Detect which cell encompasses the target text, then output its [x, y] center coordinate. 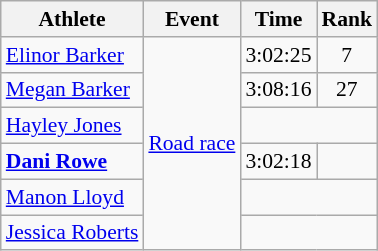
Time [278, 19]
Manon Lloyd [72, 197]
Rank [346, 19]
Athlete [72, 19]
Hayley Jones [72, 126]
Dani Rowe [72, 162]
Road race [192, 144]
3:08:16 [278, 90]
3:02:18 [278, 162]
Elinor Barker [72, 55]
3:02:25 [278, 55]
Jessica Roberts [72, 233]
7 [346, 55]
Event [192, 19]
Megan Barker [72, 90]
27 [346, 90]
